Determine the (x, y) coordinate at the center of the cell enclosing the given text.  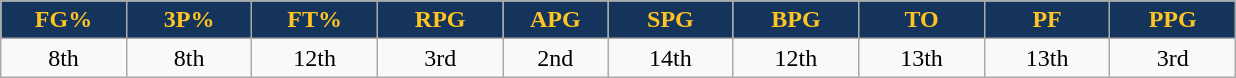
APG (556, 20)
TO (922, 20)
2nd (556, 58)
PF (1047, 20)
RPG (440, 20)
SPG (671, 20)
BPG (796, 20)
3P% (189, 20)
FT% (315, 20)
FG% (64, 20)
14th (671, 58)
PPG (1173, 20)
